Extract the (X, Y) coordinate from the center of the cell holding the provided text.  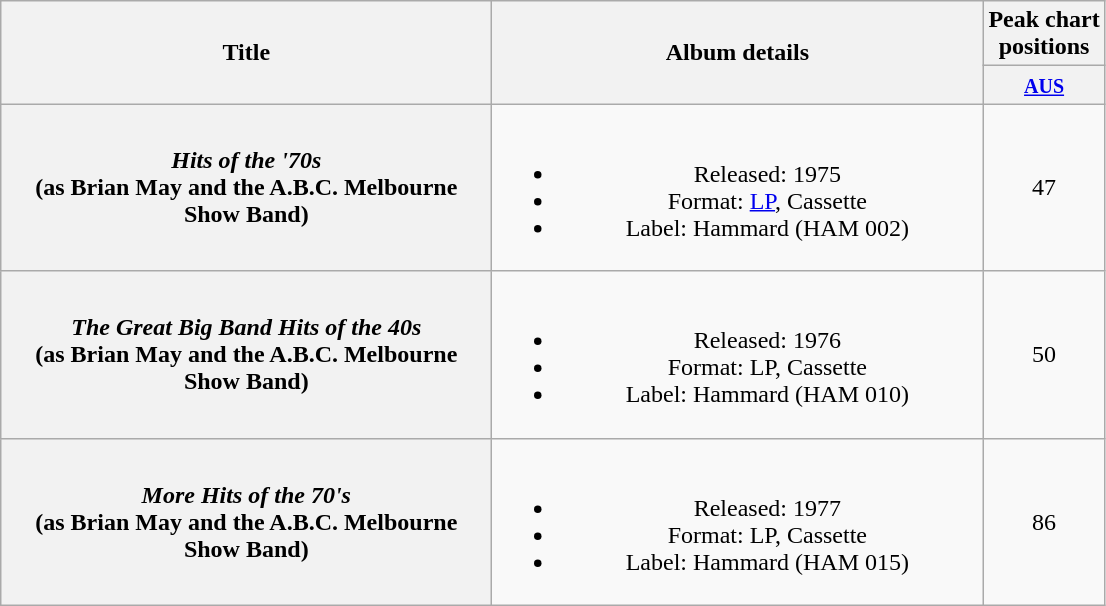
AUS (1044, 85)
Title (246, 52)
Released: 1977Format: LP, CassetteLabel: Hammard (HAM 015) (738, 522)
Released: 1975Format: LP, CassetteLabel: Hammard (HAM 002) (738, 188)
86 (1044, 522)
Album details (738, 52)
47 (1044, 188)
Hits of the '70s (as Brian May and the A.B.C. Melbourne Show Band) (246, 188)
50 (1044, 354)
Released: 1976Format: LP, CassetteLabel: Hammard (HAM 010) (738, 354)
The Great Big Band Hits of the 40s (as Brian May and the A.B.C. Melbourne Show Band) (246, 354)
More Hits of the 70's (as Brian May and the A.B.C. Melbourne Show Band) (246, 522)
Peak chartpositions (1044, 34)
